Scan for the cell matching the given text and deliver its (x, y) coordinate at center. 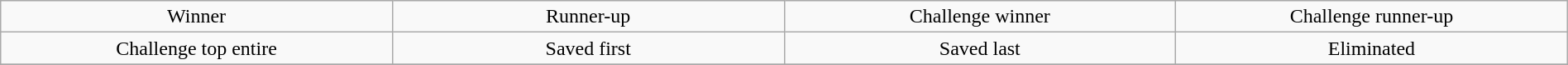
Challenge runner-up (1372, 17)
Saved last (980, 48)
Challenge winner (980, 17)
Saved first (588, 48)
Runner-up (588, 17)
Winner (197, 17)
Eliminated (1372, 48)
Challenge top entire (197, 48)
